Find where the given text appears and provide that cell's center as [X, Y] coordinate. 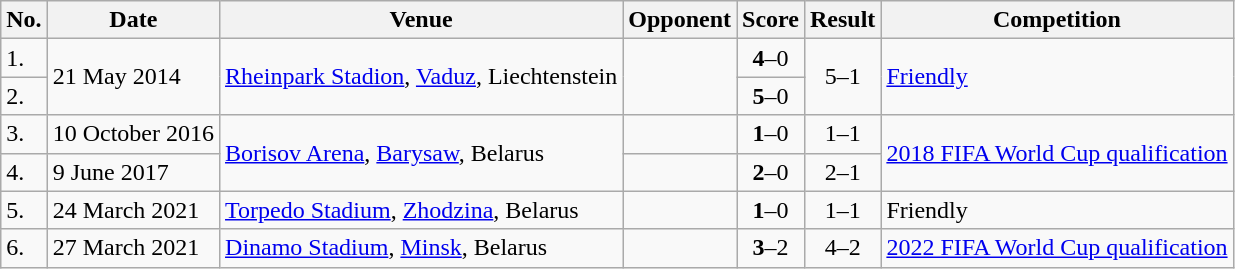
Torpedo Stadium, Zhodzina, Belarus [422, 210]
6. [24, 248]
5–0 [770, 96]
10 October 2016 [133, 134]
Date [133, 20]
Opponent [680, 20]
3–2 [770, 248]
5–1 [842, 77]
1. [24, 58]
5. [24, 210]
Borisov Arena, Barysaw, Belarus [422, 153]
2–1 [842, 172]
4–2 [842, 248]
4–0 [770, 58]
4. [24, 172]
Result [842, 20]
2018 FIFA World Cup qualification [1057, 153]
Rheinpark Stadion, Vaduz, Liechtenstein [422, 77]
9 June 2017 [133, 172]
3. [24, 134]
Dinamo Stadium, Minsk, Belarus [422, 248]
Competition [1057, 20]
Score [770, 20]
2022 FIFA World Cup qualification [1057, 248]
No. [24, 20]
24 March 2021 [133, 210]
27 March 2021 [133, 248]
Venue [422, 20]
21 May 2014 [133, 77]
2–0 [770, 172]
2. [24, 96]
